Identify which cell holds the provided text, then report its [X, Y] central coordinate. 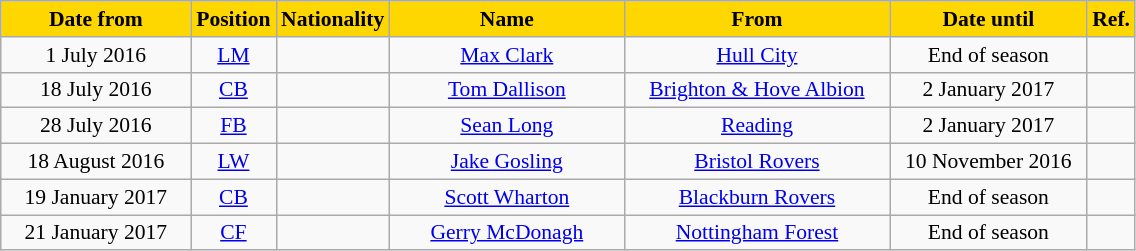
1 July 2016 [96, 55]
10 November 2016 [989, 162]
Date until [989, 19]
Sean Long [506, 126]
Hull City [756, 55]
FB [234, 126]
Bristol Rovers [756, 162]
Ref. [1111, 19]
From [756, 19]
21 January 2017 [96, 233]
18 July 2016 [96, 90]
LM [234, 55]
Blackburn Rovers [756, 197]
19 January 2017 [96, 197]
Scott Wharton [506, 197]
Brighton & Hove Albion [756, 90]
LW [234, 162]
Jake Gosling [506, 162]
Nationality [332, 19]
CF [234, 233]
Gerry McDonagh [506, 233]
Max Clark [506, 55]
28 July 2016 [96, 126]
Tom Dallison [506, 90]
18 August 2016 [96, 162]
Nottingham Forest [756, 233]
Position [234, 19]
Name [506, 19]
Reading [756, 126]
Date from [96, 19]
